Search for the cell housing the specified text and yield its [X, Y] center coordinate. 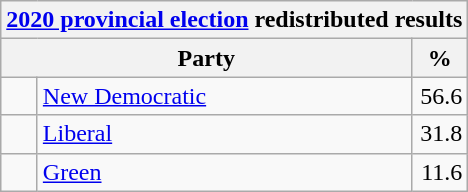
56.6 [440, 96]
31.8 [440, 134]
Liberal [224, 134]
11.6 [440, 172]
Party [206, 58]
New Democratic [224, 96]
% [440, 58]
2020 provincial election redistributed results [234, 20]
Green [224, 172]
